Capture the cell that displays the provided text and extract its [x, y] central coordinate. 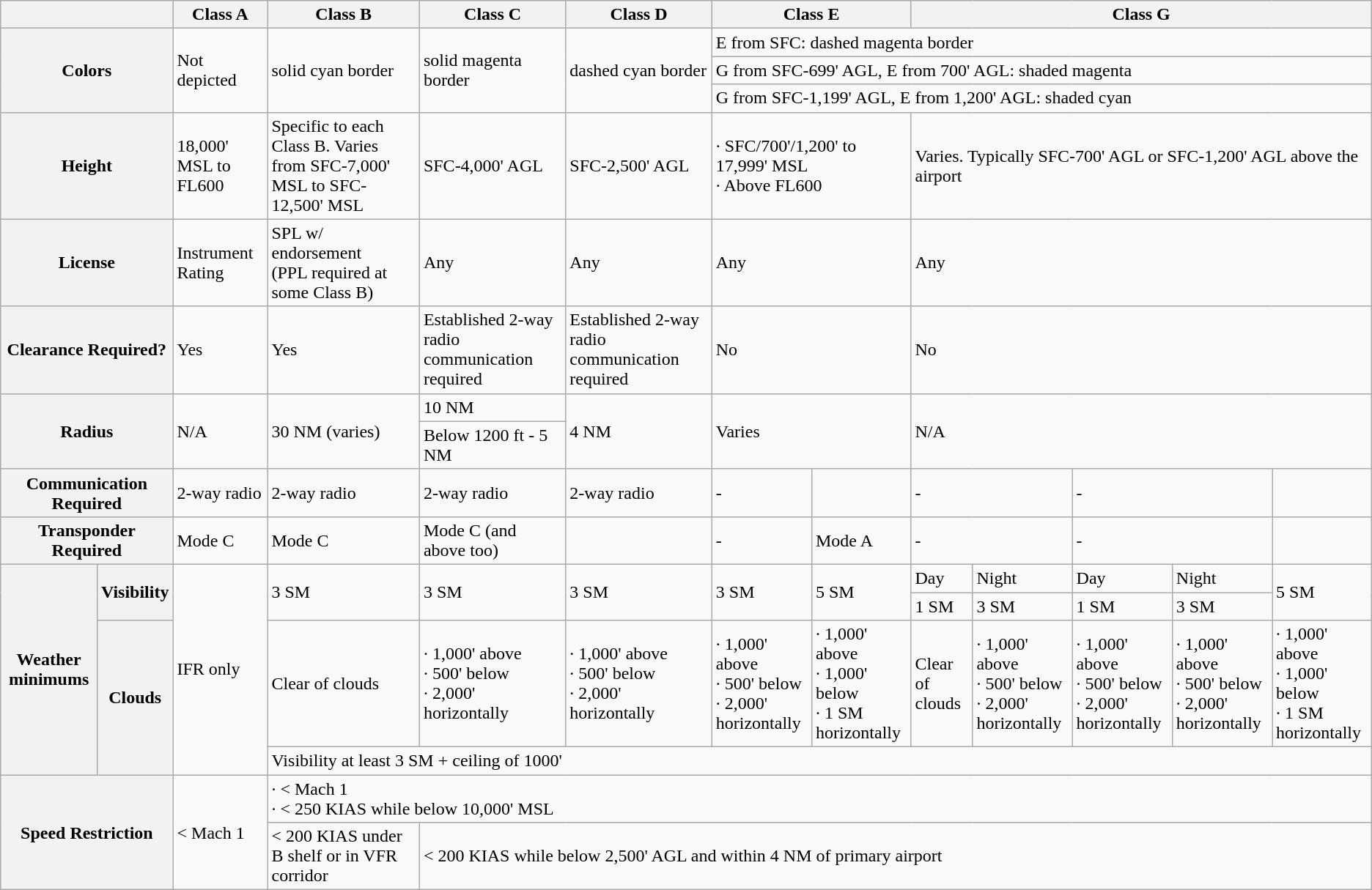
Not depicted [220, 70]
G from SFC-1,199' AGL, E from 1,200' AGL: shaded cyan [1041, 98]
SPL w/ endorsement(PPL required at some Class B) [343, 262]
Class E [811, 15]
Specific to each Class B. Varies from SFC-7,000' MSL to SFC-12,500' MSL [343, 166]
solid magenta border [493, 70]
18,000' MSL to FL600 [220, 166]
Class D [639, 15]
dashed cyan border [639, 70]
Weather minimums [49, 670]
Class A [220, 15]
4 NM [639, 431]
SFC-2,500' AGL [639, 166]
SFC-4,000' AGL [493, 166]
Varies. Typically SFC-700' AGL or SFC-1,200' AGL above the airport [1141, 166]
Below 1200 ft - 5 NM [493, 445]
Height [86, 166]
License [86, 262]
Transponder Required [86, 541]
E from SFC: dashed magenta border [1041, 42]
Visibility [135, 592]
10 NM [493, 407]
< 200 KIAS while below 2,500' AGL and within 4 NM of primary airport [896, 856]
Clearance Required? [86, 350]
Radius [86, 431]
· SFC/700'/1,200' to 17,999' MSL· Above FL600 [811, 166]
30 NM (varies) [343, 431]
IFR only [220, 670]
Varies [811, 431]
Visibility at least 3 SM + ceiling of 1000' [819, 761]
solid cyan border [343, 70]
< Mach 1 [220, 832]
Mode A [861, 541]
· < Mach 1· < 250 KIAS while below 10,000' MSL [819, 798]
Speed Restriction [86, 832]
G from SFC-699' AGL, E from 700' AGL: shaded magenta [1041, 70]
Class B [343, 15]
Communication Required [86, 492]
Class C [493, 15]
Mode C (and above too) [493, 541]
Class G [1141, 15]
Colors [86, 70]
Clouds [135, 697]
Instrument Rating [220, 262]
< 200 KIAS under B shelf or in VFR corridor [343, 856]
